Find where the given text appears and provide that cell's center as [X, Y] coordinate. 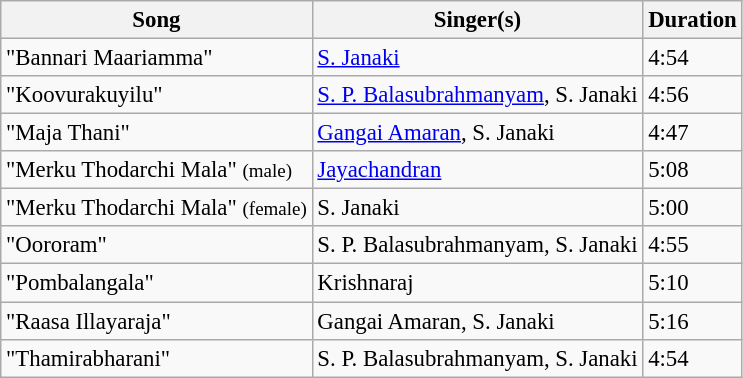
"Pombalangala" [156, 283]
4:56 [692, 95]
"Merku Thodarchi Mala" (female) [156, 208]
"Merku Thodarchi Mala" (male) [156, 170]
5:08 [692, 170]
Song [156, 20]
"Thamirabharani" [156, 358]
5:16 [692, 321]
Duration [692, 20]
"Maja Thani" [156, 133]
Jayachandran [478, 170]
4:47 [692, 133]
"Oororam" [156, 245]
5:00 [692, 208]
Singer(s) [478, 20]
"Raasa Illayaraja" [156, 321]
"Bannari Maariamma" [156, 58]
"Koovurakuyilu" [156, 95]
5:10 [692, 283]
4:55 [692, 245]
Krishnaraj [478, 283]
